For the text-containing cell, return its midpoint in [X, Y] coordinate format. 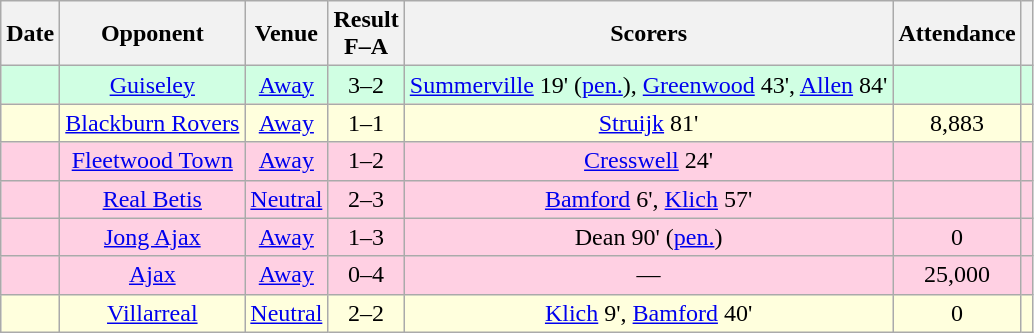
2–2 [366, 313]
0–4 [366, 275]
Jong Ajax [152, 237]
Blackburn Rovers [152, 123]
1–2 [366, 161]
8,883 [957, 123]
Date [30, 34]
Ajax [152, 275]
Real Betis [152, 199]
2–3 [366, 199]
Bamford 6', Klich 57' [648, 199]
— [648, 275]
Attendance [957, 34]
Cresswell 24' [648, 161]
Klich 9', Bamford 40' [648, 313]
Dean 90' (pen.) [648, 237]
1–1 [366, 123]
Fleetwood Town [152, 161]
Venue [286, 34]
1–3 [366, 237]
Summerville 19' (pen.), Greenwood 43', Allen 84' [648, 85]
25,000 [957, 275]
3–2 [366, 85]
ResultF–A [366, 34]
Villarreal [152, 313]
Scorers [648, 34]
Guiseley [152, 85]
Struijk 81' [648, 123]
Opponent [152, 34]
